Find where the given text appears and provide that cell's center as (X, Y) coordinate. 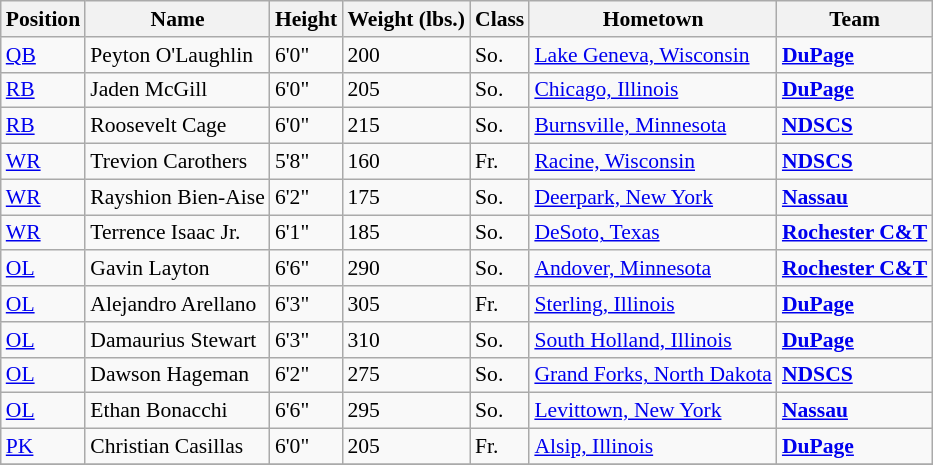
Rayshion Bien-Aise (178, 197)
275 (406, 375)
6'1" (306, 233)
Peyton O'Laughlin (178, 55)
Trevion Carothers (178, 162)
175 (406, 197)
South Holland, Illinois (653, 340)
215 (406, 126)
Team (854, 19)
DeSoto, Texas (653, 233)
Lake Geneva, Wisconsin (653, 55)
290 (406, 269)
310 (406, 340)
Levittown, New York (653, 411)
Damaurius Stewart (178, 340)
Ethan Bonacchi (178, 411)
Gavin Layton (178, 269)
Andover, Minnesota (653, 269)
Deerpark, New York (653, 197)
5'8" (306, 162)
Alejandro Arellano (178, 304)
Roosevelt Cage (178, 126)
Terrence Isaac Jr. (178, 233)
Hometown (653, 19)
295 (406, 411)
Alsip, Illinois (653, 447)
Position (43, 19)
Height (306, 19)
QB (43, 55)
Weight (lbs.) (406, 19)
PK (43, 447)
Class (500, 19)
Racine, Wisconsin (653, 162)
Sterling, Illinois (653, 304)
160 (406, 162)
Chicago, Illinois (653, 90)
Dawson Hageman (178, 375)
305 (406, 304)
Jaden McGill (178, 90)
Christian Casillas (178, 447)
Name (178, 19)
Grand Forks, North Dakota (653, 375)
200 (406, 55)
Burnsville, Minnesota (653, 126)
185 (406, 233)
